Scan for the cell matching the given text and deliver its [x, y] coordinate at center. 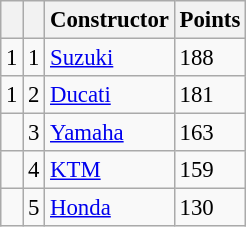
KTM [110, 170]
Honda [110, 208]
159 [210, 170]
Yamaha [110, 133]
4 [34, 170]
Suzuki [110, 58]
3 [34, 133]
Ducati [110, 95]
Points [210, 20]
163 [210, 133]
5 [34, 208]
Constructor [110, 20]
188 [210, 58]
130 [210, 208]
181 [210, 95]
2 [34, 95]
